Return (X, Y) of the center of cell containing provided text 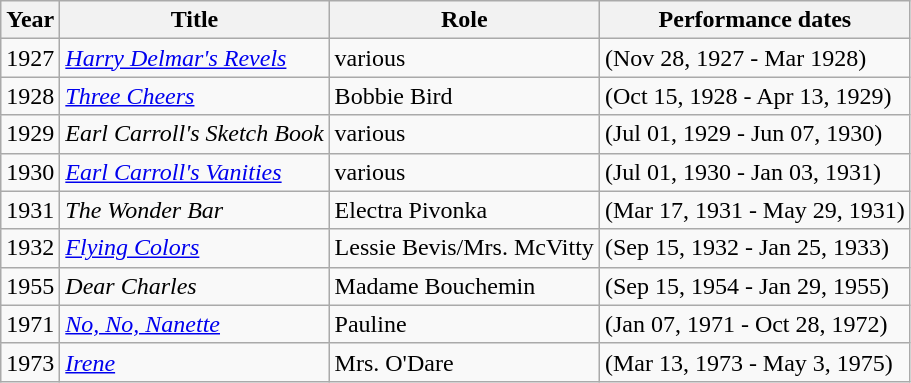
1929 (30, 134)
Madame Bouchemin (464, 286)
(Jul 01, 1929 - Jun 07, 1930) (754, 134)
(Jul 01, 1930 - Jan 03, 1931) (754, 172)
Bobbie Bird (464, 96)
Three Cheers (194, 96)
1955 (30, 286)
1973 (30, 362)
(Mar 17, 1931 - May 29, 1931) (754, 210)
(Mar 13, 1973 - May 3, 1975) (754, 362)
Performance dates (754, 20)
1927 (30, 58)
The Wonder Bar (194, 210)
1928 (30, 96)
Dear Charles (194, 286)
1930 (30, 172)
(Sep 15, 1954 - Jan 29, 1955) (754, 286)
Mrs. O'Dare (464, 362)
Earl Carroll's Sketch Book (194, 134)
(Jan 07, 1971 - Oct 28, 1972) (754, 324)
1931 (30, 210)
Role (464, 20)
Title (194, 20)
Pauline (464, 324)
Lessie Bevis/Mrs. McVitty (464, 248)
Irene (194, 362)
No, No, Nanette (194, 324)
Flying Colors (194, 248)
(Nov 28, 1927 - Mar 1928) (754, 58)
1971 (30, 324)
1932 (30, 248)
Electra Pivonka (464, 210)
(Sep 15, 1932 - Jan 25, 1933) (754, 248)
Earl Carroll's Vanities (194, 172)
Harry Delmar's Revels (194, 58)
(Oct 15, 1928 - Apr 13, 1929) (754, 96)
Year (30, 20)
